From the cell containing the given text, extract its center point as [X, Y] coordinate. 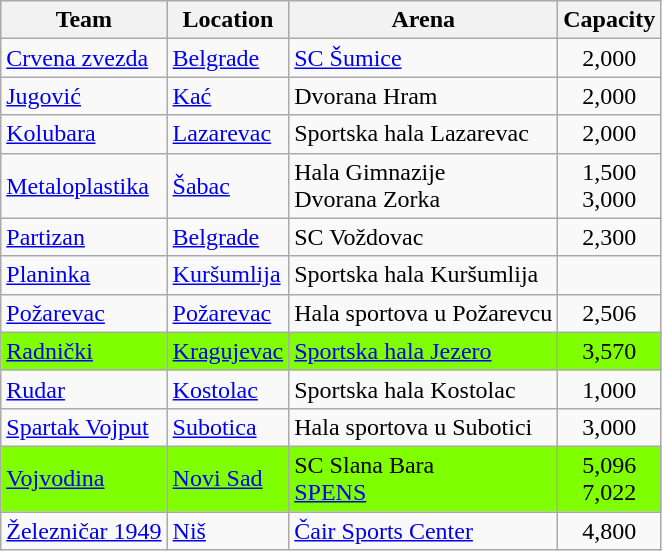
Vojvodina [84, 478]
Kostolac [228, 389]
5,096 7,022 [610, 478]
Dvorana Hram [424, 96]
Metaloplastika [84, 186]
Čair Sports Center [424, 531]
1,500 3,000 [610, 186]
Planinka [84, 275]
Lazarevac [228, 134]
Železničar 1949 [84, 531]
Sportska hala Lazarevac [424, 134]
Radnički [84, 351]
Sportska hala Kuršumlija [424, 275]
2,506 [610, 313]
Hala GimnazijeDvorana Zorka [424, 186]
2,300 [610, 237]
Niš [228, 531]
Šabac [228, 186]
Arena [424, 20]
Hala sportova u Požarevcu [424, 313]
Sportska hala Jezero [424, 351]
Sportska hala Kostolac [424, 389]
3,000 [610, 427]
Crvena zvezda [84, 58]
Subotica [228, 427]
SC Šumice [424, 58]
Partizan [84, 237]
Novi Sad [228, 478]
Capacity [610, 20]
Jugović [84, 96]
Kuršumlija [228, 275]
Team [84, 20]
Kać [228, 96]
1,000 [610, 389]
Hala sportova u Subotici [424, 427]
Location [228, 20]
Rudar [84, 389]
SC Slana BaraSPENS [424, 478]
4,800 [610, 531]
3,570 [610, 351]
Kolubara [84, 134]
SC Voždovac [424, 237]
Spartak Vojput [84, 427]
Kragujevac [228, 351]
